Extract the [X, Y] coordinate from the center of the cell holding the provided text.  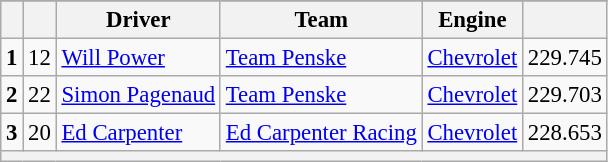
20 [40, 133]
229.703 [566, 95]
228.653 [566, 133]
Driver [138, 20]
Engine [472, 20]
Ed Carpenter Racing [321, 133]
Will Power [138, 58]
Simon Pagenaud [138, 95]
Team [321, 20]
2 [12, 95]
229.745 [566, 58]
12 [40, 58]
22 [40, 95]
1 [12, 58]
Ed Carpenter [138, 133]
3 [12, 133]
